From the cell containing the given text, extract its center point as [x, y] coordinate. 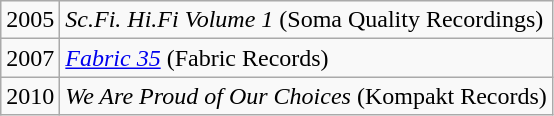
Sc.Fi. Hi.Fi Volume 1 (Soma Quality Recordings) [306, 20]
We Are Proud of Our Choices (Kompakt Records) [306, 96]
2007 [30, 58]
2010 [30, 96]
2005 [30, 20]
Fabric 35 (Fabric Records) [306, 58]
